For the text-containing cell, return its midpoint in (X, Y) coordinate format. 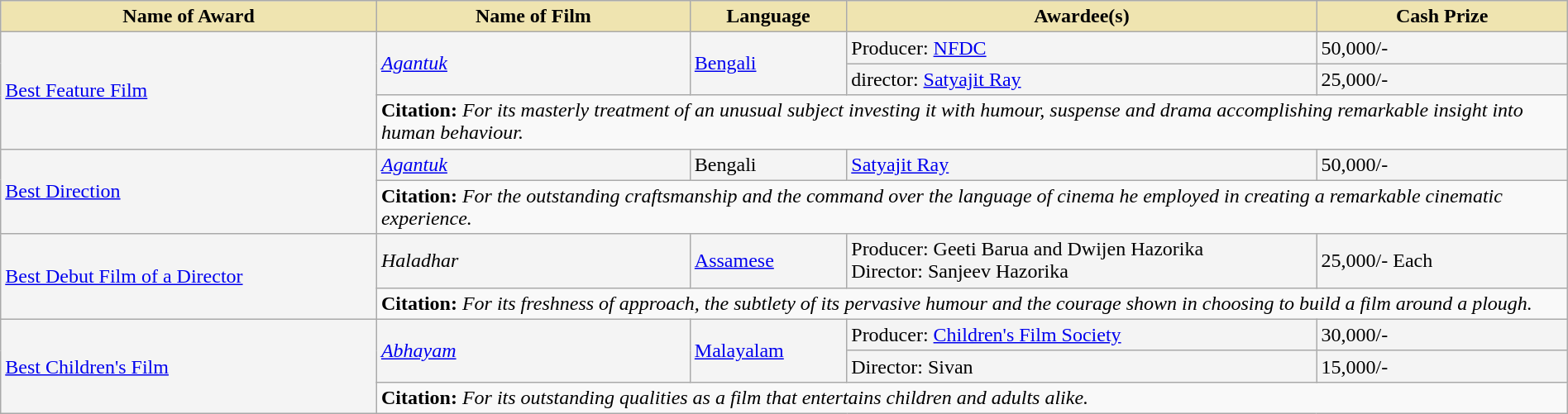
Citation: For its outstanding qualities as a film that entertains children and adults alike. (972, 397)
25,000/- Each (1442, 261)
25,000/- (1442, 79)
Producer: NFDC (1082, 48)
Satyajit Ray (1082, 164)
Abhayam (533, 350)
Assamese (767, 261)
Malayalam (767, 350)
Producer: Children's Film Society (1082, 335)
Citation: For its freshness of approach, the subtlety of its pervasive humour and the courage shown in choosing to build a film around a plough. (972, 303)
Language (767, 17)
Citation: For the outstanding craftsmanship and the command over the language of cinema he employed in creating a remarkable cinematic experience. (972, 207)
Best Debut Film of a Director (189, 276)
Cash Prize (1442, 17)
Director: Sivan (1082, 366)
Best Children's Film (189, 366)
Best Direction (189, 192)
Producer: Geeti Barua and Dwijen HazorikaDirector: Sanjeev Hazorika (1082, 261)
30,000/- (1442, 335)
15,000/- (1442, 366)
director: Satyajit Ray (1082, 79)
Name of Film (533, 17)
Name of Award (189, 17)
Haladhar (533, 261)
Awardee(s) (1082, 17)
Best Feature Film (189, 91)
